From the cell containing the given text, extract its center point as (X, Y) coordinate. 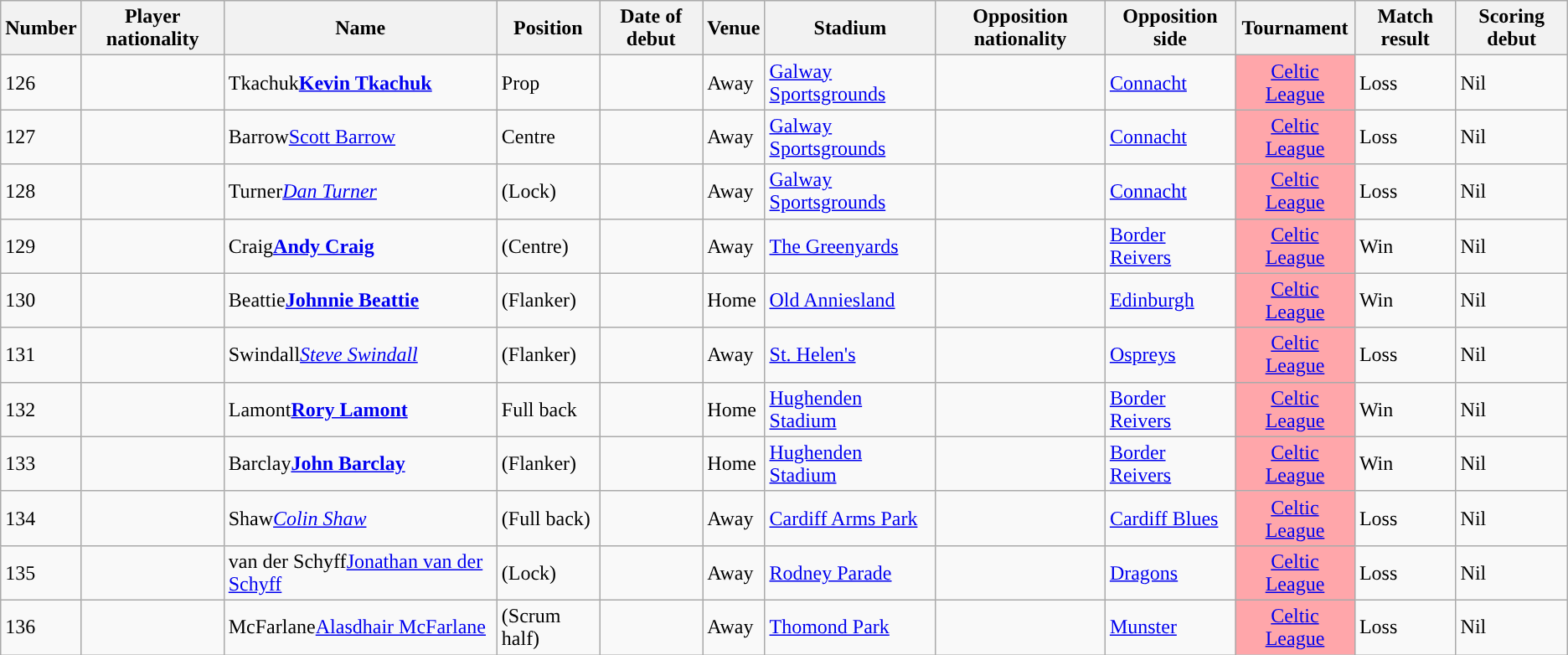
Prop (548, 82)
LamontRory Lamont (360, 409)
134 (41, 518)
Tournament (1295, 28)
(Scrum half) (548, 627)
ShawColin Shaw (360, 518)
Rodney Parade (850, 573)
126 (41, 82)
Scoring debut (1511, 28)
BarclayJohn Barclay (360, 464)
129 (41, 246)
The Greenyards (850, 246)
133 (41, 464)
132 (41, 409)
BeattieJohnnie Beattie (360, 300)
Edinburgh (1169, 300)
127 (41, 137)
St. Helen's (850, 355)
Position (548, 28)
Date of debut (652, 28)
SwindallSteve Swindall (360, 355)
Munster (1169, 627)
Dragons (1169, 573)
Match result (1406, 28)
Old Anniesland (850, 300)
128 (41, 191)
136 (41, 627)
131 (41, 355)
TurnerDan Turner (360, 191)
Centre (548, 137)
McFarlaneAlasdhair McFarlane (360, 627)
Number (41, 28)
135 (41, 573)
TkachukKevin Tkachuk (360, 82)
Venue (734, 28)
van der SchyffJonathan van der Schyff (360, 573)
Opposition nationality (1020, 28)
Opposition side (1169, 28)
BarrowScott Barrow (360, 137)
Player nationality (152, 28)
Name (360, 28)
Thomond Park (850, 627)
Cardiff Arms Park (850, 518)
Cardiff Blues (1169, 518)
130 (41, 300)
CraigAndy Craig (360, 246)
Stadium (850, 28)
(Full back) (548, 518)
Full back (548, 409)
(Centre) (548, 246)
Ospreys (1169, 355)
